Provide the [X, Y] coordinate of the cell's center where the given text is located.  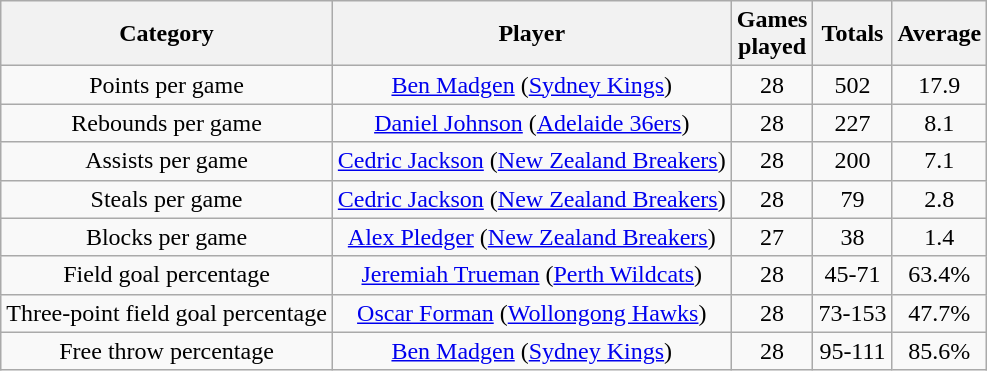
Free throw percentage [167, 351]
Rebounds per game [167, 123]
Three-point field goal percentage [167, 313]
Field goal percentage [167, 275]
45-71 [852, 275]
227 [852, 123]
85.6% [940, 351]
2.8 [940, 199]
Alex Pledger (New Zealand Breakers) [532, 237]
17.9 [940, 85]
Jeremiah Trueman (Perth Wildcats) [532, 275]
Totals [852, 34]
Points per game [167, 85]
38 [852, 237]
Average [940, 34]
Player [532, 34]
Oscar Forman (Wollongong Hawks) [532, 313]
Category [167, 34]
502 [852, 85]
95-111 [852, 351]
79 [852, 199]
Steals per game [167, 199]
47.7% [940, 313]
27 [772, 237]
Daniel Johnson (Adelaide 36ers) [532, 123]
Gamesplayed [772, 34]
8.1 [940, 123]
73-153 [852, 313]
63.4% [940, 275]
200 [852, 161]
Assists per game [167, 161]
1.4 [940, 237]
Blocks per game [167, 237]
7.1 [940, 161]
